From the cell containing the given text, extract its center point as [X, Y] coordinate. 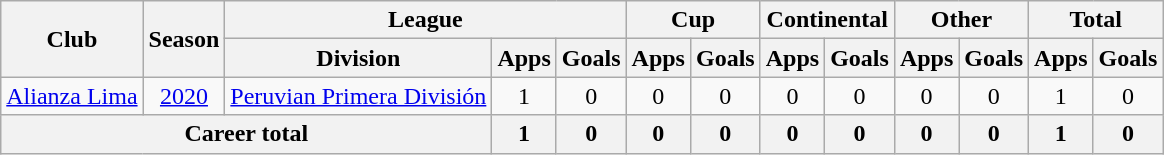
Other [961, 20]
League [426, 20]
Peruvian Primera División [358, 96]
Continental [827, 20]
Career total [246, 134]
Alianza Lima [72, 96]
Club [72, 39]
Total [1096, 20]
Season [184, 39]
Cup [693, 20]
2020 [184, 96]
Division [358, 58]
